Return [X, Y] of the center of cell containing provided text 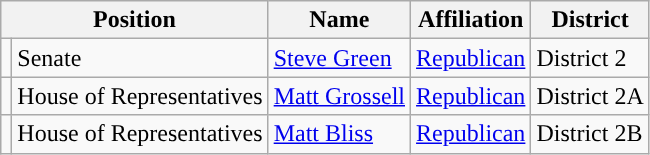
Position [134, 20]
District [590, 20]
Matt Bliss [339, 134]
Name [339, 20]
District 2 [590, 58]
District 2A [590, 96]
Steve Green [339, 58]
District 2B [590, 134]
Matt Grossell [339, 96]
Senate [140, 58]
Affiliation [471, 20]
